Pinpoint the cell where the given text exists, returning its [x, y] midpoint coordinate. 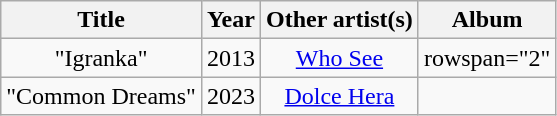
Year [230, 20]
rowspan="2" [487, 58]
2023 [230, 96]
Dolce Hera [339, 96]
Title [102, 20]
"Igranka" [102, 58]
Other artist(s) [339, 20]
Who See [339, 58]
"Common Dreams" [102, 96]
2013 [230, 58]
Album [487, 20]
